Scan for the cell matching the given text and deliver its (x, y) coordinate at center. 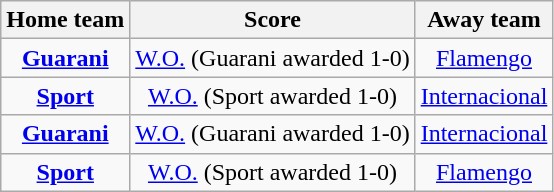
Score (272, 20)
Home team (66, 20)
Away team (484, 20)
